Provide the [x, y] coordinate of the cell's center where the given text is located.  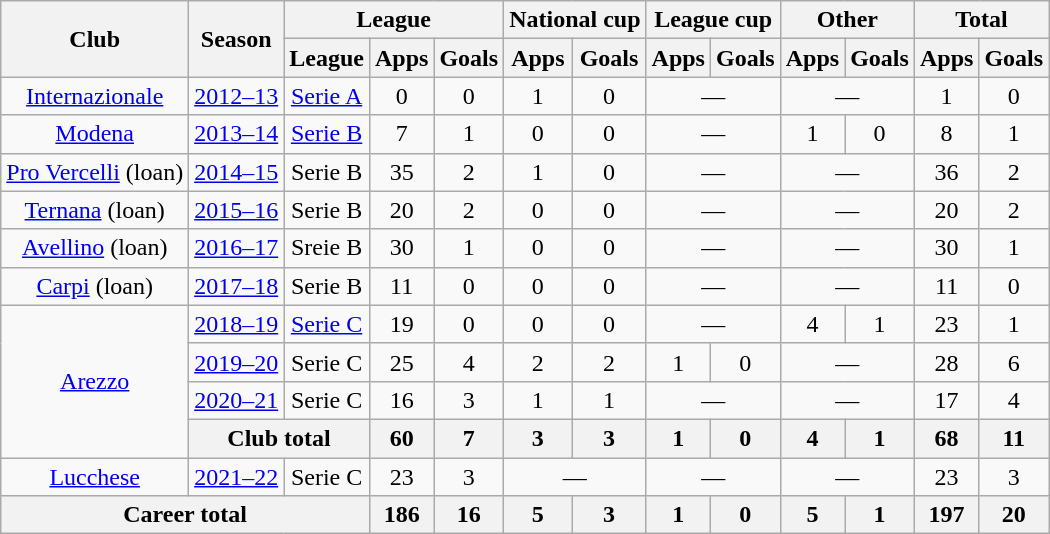
Serie A [327, 96]
Pro Vercelli (loan) [95, 172]
2018–19 [236, 324]
2015–16 [236, 210]
68 [946, 438]
National cup [575, 20]
Arezzo [95, 381]
Club [95, 39]
Total [981, 20]
197 [946, 515]
Avellino (loan) [95, 248]
2020–21 [236, 400]
25 [401, 362]
28 [946, 362]
186 [401, 515]
6 [1014, 362]
19 [401, 324]
Internazionale [95, 96]
Career total [186, 515]
Club total [280, 438]
Modena [95, 134]
2014–15 [236, 172]
2019–20 [236, 362]
League cup [713, 20]
8 [946, 134]
Carpi (loan) [95, 286]
Ternana (loan) [95, 210]
2012–13 [236, 96]
36 [946, 172]
2017–18 [236, 286]
60 [401, 438]
35 [401, 172]
2021–22 [236, 477]
2016–17 [236, 248]
Other [847, 20]
Season [236, 39]
Lucchese [95, 477]
2013–14 [236, 134]
Sreie B [327, 248]
17 [946, 400]
